Detect which cell encompasses the target text, then output its [x, y] center coordinate. 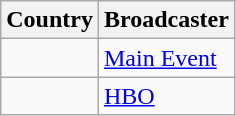
Broadcaster [166, 20]
Main Event [166, 58]
Country [50, 20]
HBO [166, 96]
